For the text-containing cell, return its midpoint in [x, y] coordinate format. 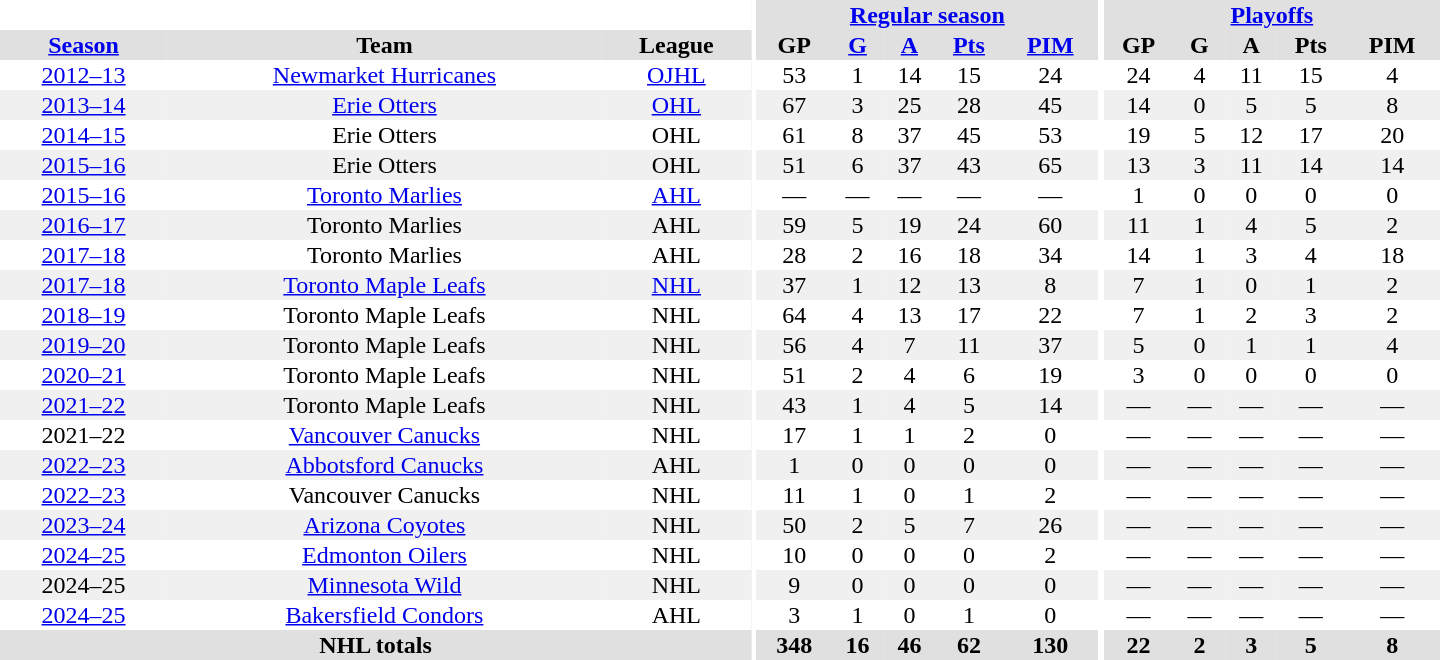
2012–13 [84, 75]
65 [1050, 165]
50 [794, 525]
64 [794, 315]
348 [794, 645]
Team [384, 45]
Playoffs [1272, 15]
34 [1050, 255]
56 [794, 345]
10 [794, 555]
Bakersfield Condors [384, 615]
Minnesota Wild [384, 585]
2020–21 [84, 375]
Regular season [928, 15]
Edmonton Oilers [384, 555]
67 [794, 105]
2018–19 [84, 315]
OJHL [676, 75]
2014–15 [84, 135]
62 [968, 645]
Arizona Coyotes [384, 525]
60 [1050, 225]
61 [794, 135]
2023–24 [84, 525]
Abbotsford Canucks [384, 465]
NHL totals [376, 645]
9 [794, 585]
Season [84, 45]
League [676, 45]
2016–17 [84, 225]
2019–20 [84, 345]
Newmarket Hurricanes [384, 75]
20 [1392, 135]
130 [1050, 645]
25 [909, 105]
2013–14 [84, 105]
46 [909, 645]
59 [794, 225]
26 [1050, 525]
